Find where the given text appears and provide that cell's center as [x, y] coordinate. 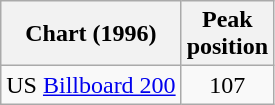
107 [227, 85]
Peakposition [227, 34]
Chart (1996) [91, 34]
US Billboard 200 [91, 85]
